For the text-containing cell, return its midpoint in (x, y) coordinate format. 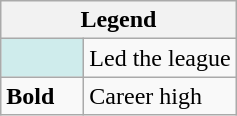
Led the league (160, 58)
Career high (160, 96)
Legend (118, 20)
Bold (42, 96)
